Search for the cell housing the specified text and yield its (X, Y) center coordinate. 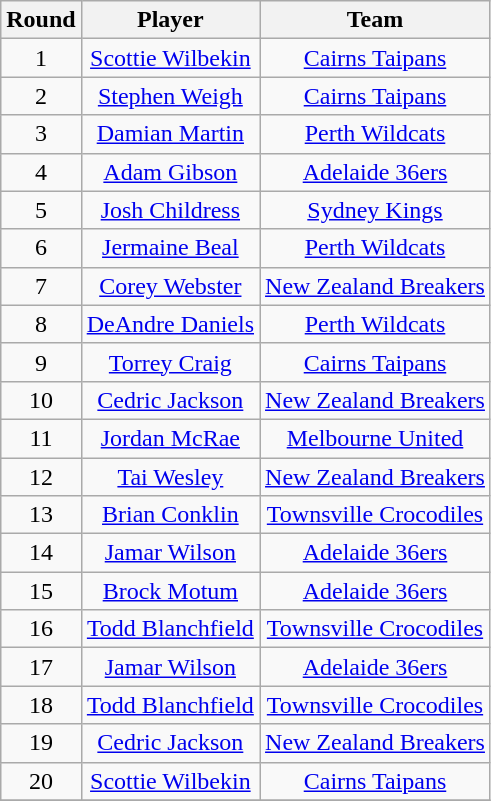
Torrey Craig (170, 362)
Player (170, 20)
5 (41, 210)
4 (41, 172)
Jordan McRae (170, 438)
Damian Martin (170, 134)
Brock Motum (170, 591)
16 (41, 629)
10 (41, 400)
3 (41, 134)
11 (41, 438)
Round (41, 20)
Adam Gibson (170, 172)
Brian Conklin (170, 515)
8 (41, 324)
6 (41, 248)
Stephen Weigh (170, 96)
12 (41, 477)
19 (41, 743)
Sydney Kings (376, 210)
13 (41, 515)
17 (41, 667)
DeAndre Daniels (170, 324)
Josh Childress (170, 210)
14 (41, 553)
15 (41, 591)
Melbourne United (376, 438)
Team (376, 20)
Tai Wesley (170, 477)
Jermaine Beal (170, 248)
9 (41, 362)
18 (41, 705)
2 (41, 96)
7 (41, 286)
1 (41, 58)
20 (41, 781)
Corey Webster (170, 286)
